Search for the cell housing the specified text and yield its (x, y) center coordinate. 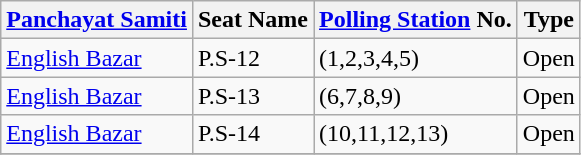
Panchayat Samiti (97, 20)
P.S-14 (252, 134)
P.S-13 (252, 96)
(6,7,8,9) (416, 96)
(10,11,12,13) (416, 134)
(1,2,3,4,5) (416, 58)
Seat Name (252, 20)
Polling Station No. (416, 20)
P.S-12 (252, 58)
Type (548, 20)
